Extract the [X, Y] coordinate from the center of the cell holding the provided text.  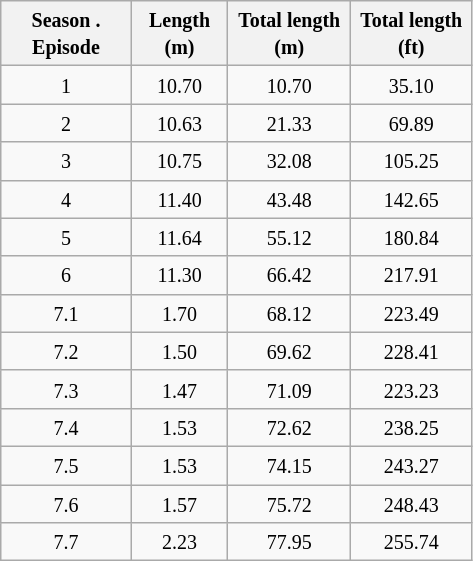
7.5 [66, 465]
1.47 [180, 389]
11.40 [180, 199]
69.62 [290, 351]
1.50 [180, 351]
77.95 [290, 542]
1 [66, 85]
2.23 [180, 542]
75.72 [290, 503]
7.2 [66, 351]
7.1 [66, 313]
223.49 [412, 313]
1.57 [180, 503]
5 [66, 237]
255.74 [412, 542]
68.12 [290, 313]
3 [66, 161]
223.23 [412, 389]
105.25 [412, 161]
180.84 [412, 237]
238.25 [412, 427]
66.42 [290, 275]
Length (m) [180, 34]
10.75 [180, 161]
10.63 [180, 123]
7.6 [66, 503]
43.48 [290, 199]
72.62 [290, 427]
Season . Episode [66, 34]
21.33 [290, 123]
32.08 [290, 161]
7.7 [66, 542]
217.91 [412, 275]
7.3 [66, 389]
69.89 [412, 123]
74.15 [290, 465]
Total length (m) [290, 34]
35.10 [412, 85]
243.27 [412, 465]
228.41 [412, 351]
6 [66, 275]
11.30 [180, 275]
248.43 [412, 503]
2 [66, 123]
11.64 [180, 237]
55.12 [290, 237]
71.09 [290, 389]
4 [66, 199]
1.70 [180, 313]
7.4 [66, 427]
142.65 [412, 199]
Total length (ft) [412, 34]
